Scan for the cell matching the given text and deliver its [X, Y] coordinate at center. 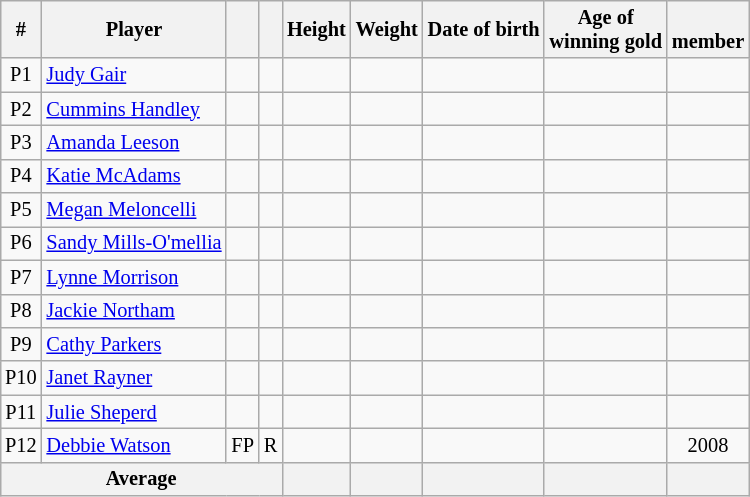
Judy Gair [134, 75]
Age ofwinning gold [605, 29]
P9 [20, 344]
Player [134, 29]
P8 [20, 311]
P7 [20, 277]
P3 [20, 142]
Sandy Mills-O'mellia [134, 243]
Average [141, 479]
Cummins Handley [134, 109]
member [708, 29]
Lynne Morrison [134, 277]
Megan Meloncelli [134, 210]
Jackie Northam [134, 311]
P2 [20, 109]
2008 [708, 445]
P4 [20, 176]
Date of birth [484, 29]
Julie Sheperd [134, 412]
P5 [20, 210]
FP [242, 445]
Janet Rayner [134, 378]
Weight [387, 29]
# [20, 29]
R [270, 445]
P6 [20, 243]
Amanda Leeson [134, 142]
P11 [20, 412]
Katie McAdams [134, 176]
P10 [20, 378]
P1 [20, 75]
Height [316, 29]
Cathy Parkers [134, 344]
Debbie Watson [134, 445]
P12 [20, 445]
